Return (x, y) of the center of cell containing provided text 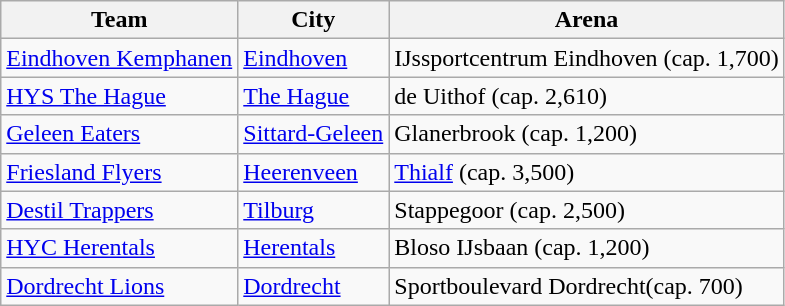
Dordrecht Lions (120, 286)
de Uithof (cap. 2,610) (587, 96)
Destil Trappers (120, 210)
Geleen Eaters (120, 134)
HYS The Hague (120, 96)
Tilburg (314, 210)
Herentals (314, 248)
Arena (587, 20)
Thialf (cap. 3,500) (587, 172)
Sittard-Geleen (314, 134)
Sportboulevard Dordrecht(cap. 700) (587, 286)
IJssportcentrum Eindhoven (cap. 1,700) (587, 58)
The Hague (314, 96)
Eindhoven (314, 58)
Glanerbrook (cap. 1,200) (587, 134)
Team (120, 20)
Eindhoven Kemphanen (120, 58)
Stappegoor (cap. 2,500) (587, 210)
Friesland Flyers (120, 172)
Heerenveen (314, 172)
Dordrecht (314, 286)
City (314, 20)
HYC Herentals (120, 248)
Bloso IJsbaan (cap. 1,200) (587, 248)
